Search for the cell housing the specified text and yield its (x, y) center coordinate. 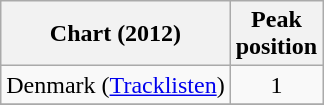
Chart (2012) (116, 34)
Denmark (Tracklisten) (116, 85)
1 (276, 85)
Peakposition (276, 34)
